Detect which cell encompasses the target text, then output its [X, Y] center coordinate. 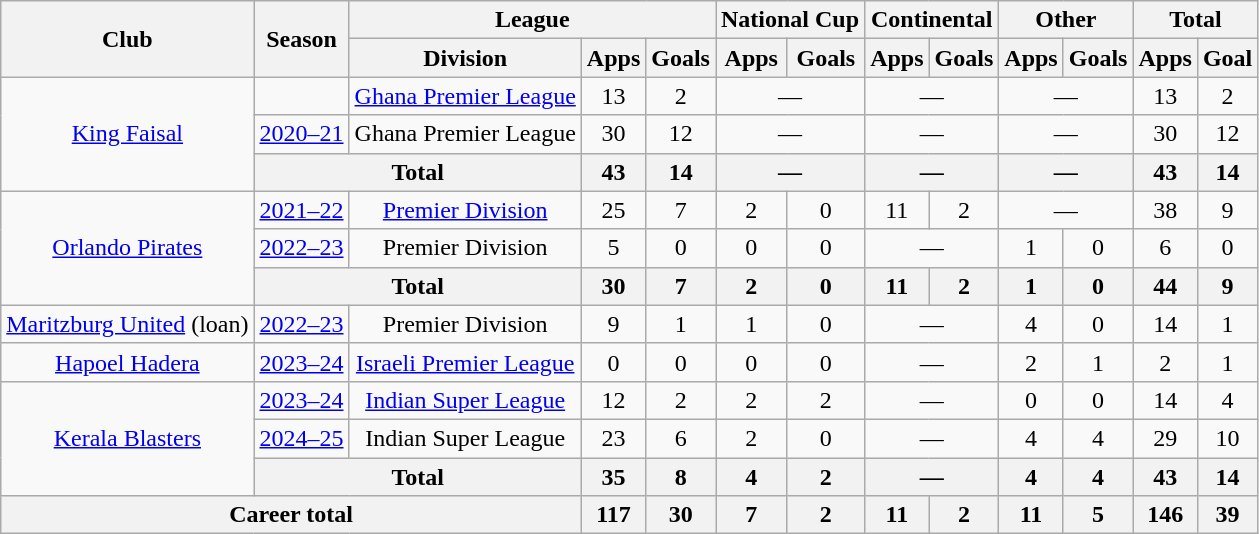
King Faisal [128, 134]
League [532, 20]
Hapoel Hadera [128, 362]
Maritzburg United (loan) [128, 324]
25 [613, 210]
117 [613, 515]
Continental [932, 20]
38 [1165, 210]
2024–25 [302, 438]
Career total [292, 515]
146 [1165, 515]
44 [1165, 286]
2020–21 [302, 134]
Orlando Pirates [128, 248]
29 [1165, 438]
Goal [1227, 58]
35 [613, 477]
Kerala Blasters [128, 438]
39 [1227, 515]
Other [1066, 20]
10 [1227, 438]
23 [613, 438]
Israeli Premier League [465, 362]
2021–22 [302, 210]
Club [128, 39]
8 [681, 477]
Season [302, 39]
Division [465, 58]
National Cup [790, 20]
